For the text-containing cell, return its midpoint in (x, y) coordinate format. 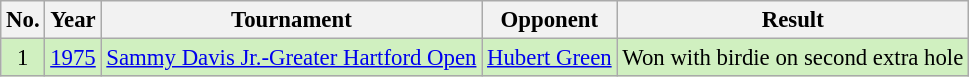
1975 (73, 58)
Won with birdie on second extra hole (793, 58)
Opponent (550, 20)
Year (73, 20)
1 (23, 58)
No. (23, 20)
Tournament (292, 20)
Result (793, 20)
Hubert Green (550, 58)
Sammy Davis Jr.-Greater Hartford Open (292, 58)
